Detect which cell encompasses the target text, then output its (x, y) center coordinate. 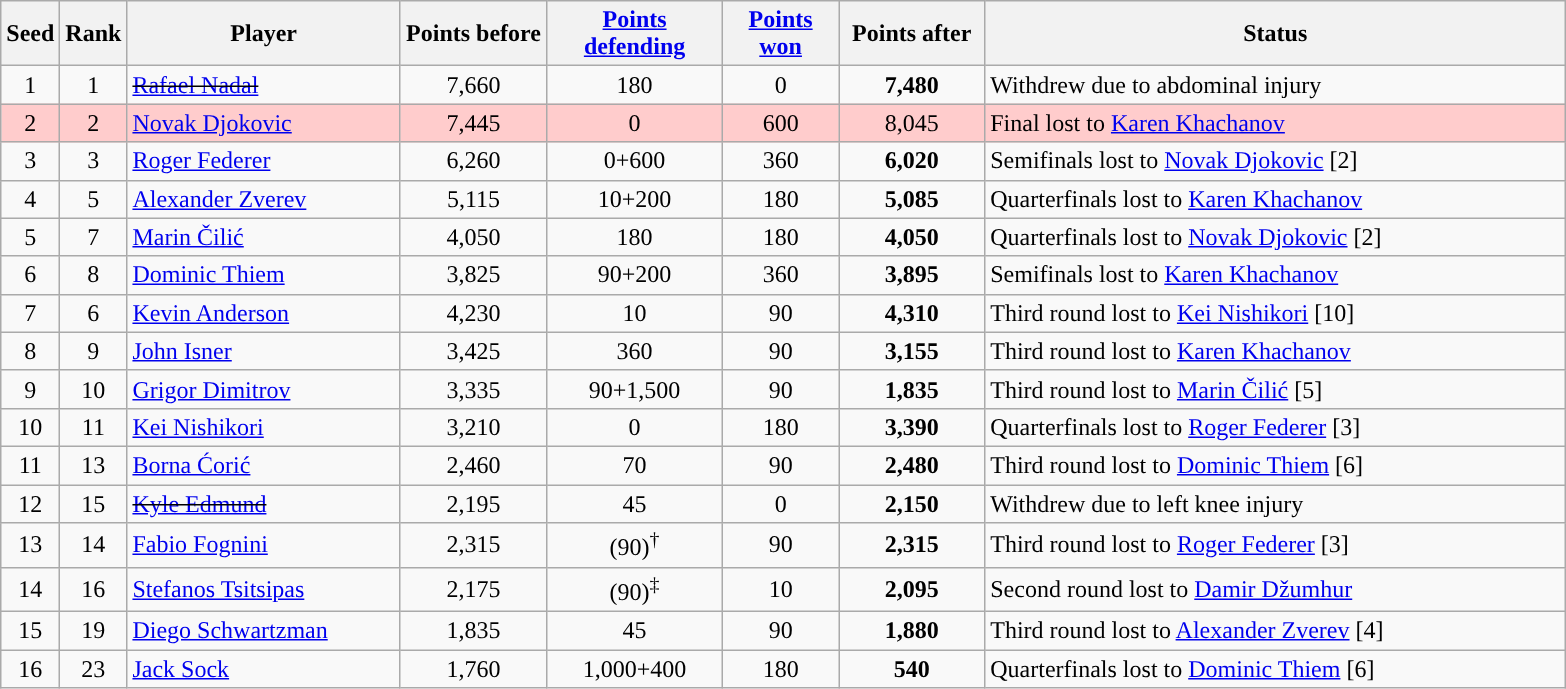
Quarterfinals lost to Karen Khachanov (1276, 199)
Points defending (635, 34)
Novak Djokovic (264, 123)
1,880 (912, 631)
2,460 (473, 465)
Status (1276, 34)
Points after (912, 34)
(90)‡ (635, 590)
Rafael Nadal (264, 85)
7,445 (473, 123)
Third round lost to Roger Federer [3] (1276, 546)
4 (30, 199)
3,210 (473, 427)
2,195 (473, 503)
Quarterfinals lost to Novak Djokovic [2] (1276, 237)
Second round lost to Damir Džumhur (1276, 590)
Fabio Fognini (264, 546)
1,760 (473, 669)
Semifinals lost to Karen Khachanov (1276, 275)
600 (781, 123)
2,175 (473, 590)
5,085 (912, 199)
10+200 (635, 199)
Rank (94, 34)
3,425 (473, 351)
7,480 (912, 85)
Quarterfinals lost to Dominic Thiem [6] (1276, 669)
Third round lost to Karen Khachanov (1276, 351)
3,335 (473, 389)
3,825 (473, 275)
John Isner (264, 351)
Final lost to Karen Khachanov (1276, 123)
Borna Ćorić (264, 465)
2,480 (912, 465)
90+1,500 (635, 389)
Roger Federer (264, 161)
Kyle Edmund (264, 503)
Points before (473, 34)
Quarterfinals lost to Roger Federer [3] (1276, 427)
6,020 (912, 161)
Dominic Thiem (264, 275)
7,660 (473, 85)
90+200 (635, 275)
Semifinals lost to Novak Djokovic [2] (1276, 161)
8,045 (912, 123)
12 (30, 503)
Withdrew due to abdominal injury (1276, 85)
3,390 (912, 427)
Points won (781, 34)
19 (94, 631)
Jack Sock (264, 669)
4,230 (473, 313)
Grigor Dimitrov (264, 389)
Kevin Anderson (264, 313)
23 (94, 669)
Stefanos Tsitsipas (264, 590)
Player (264, 34)
1,000+400 (635, 669)
Third round lost to Dominic Thiem [6] (1276, 465)
70 (635, 465)
2,095 (912, 590)
0+600 (635, 161)
Withdrew due to left knee injury (1276, 503)
3,155 (912, 351)
Third round lost to Kei Nishikori [10] (1276, 313)
Diego Schwartzman (264, 631)
(90)† (635, 546)
Kei Nishikori (264, 427)
Alexander Zverev (264, 199)
Marin Čilić (264, 237)
540 (912, 669)
2,150 (912, 503)
Seed (30, 34)
4,310 (912, 313)
Third round lost to Alexander Zverev [4] (1276, 631)
5,115 (473, 199)
6,260 (473, 161)
Third round lost to Marin Čilić [5] (1276, 389)
3,895 (912, 275)
